Provide the (x, y) coordinate of the cell's center where the given text is located.  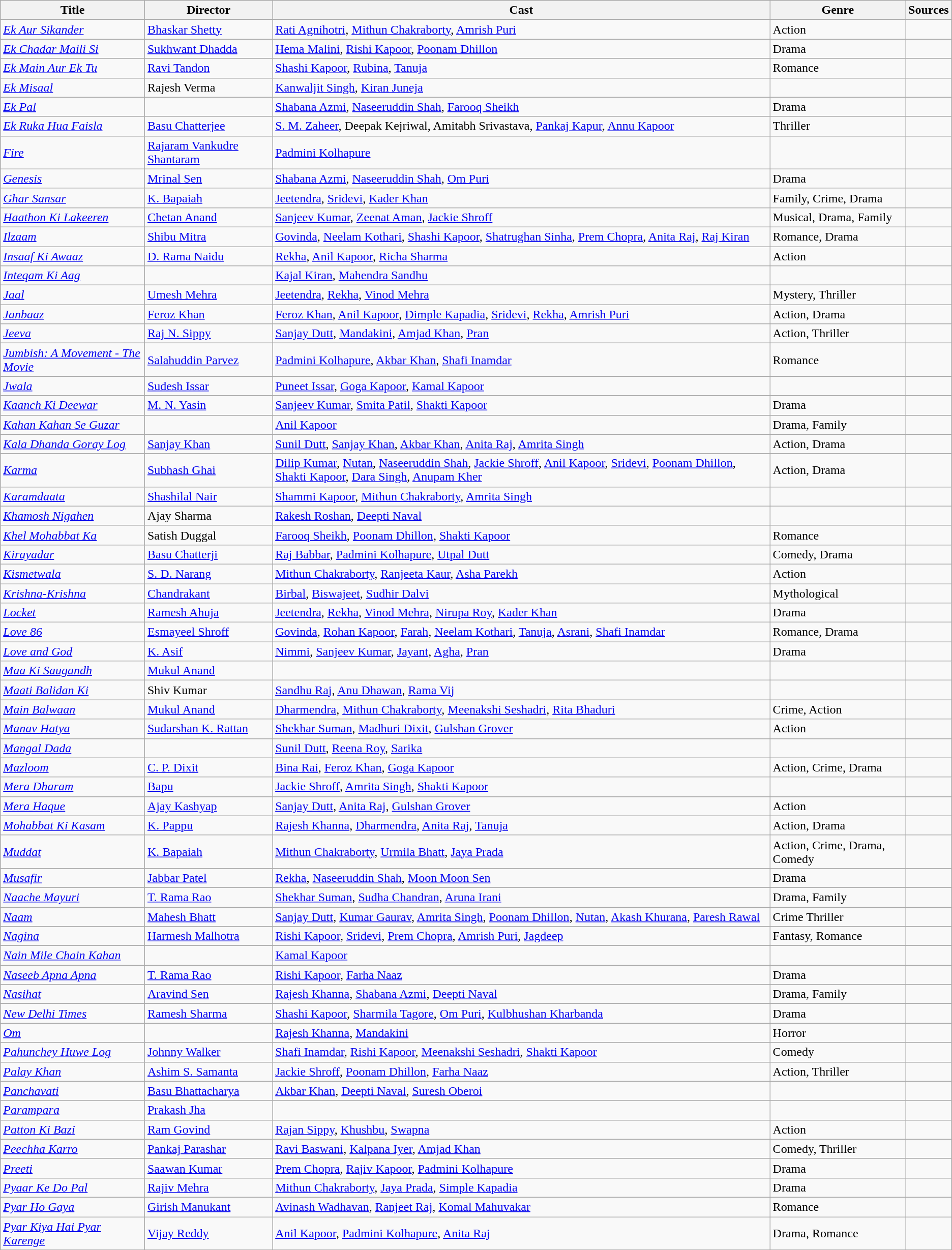
Rekha, Anil Kapoor, Richa Sharma (521, 256)
Kirayadar (73, 554)
Shashi Kapoor, Sharmila Tagore, Om Puri, Kulbhushan Kharbanda (521, 1014)
Action, Crime, Drama (838, 767)
Family, Crime, Drama (838, 198)
Khel Mohabbat Ka (73, 535)
Mahesh Bhatt (209, 917)
Mithun Chakraborty, Urmila Bhatt, Jaya Prada (521, 851)
Rajesh Khanna, Dharmendra, Anita Raj, Tanuja (521, 825)
Mohabbat Ki Kasam (73, 825)
Pyar Ho Gaya (73, 1207)
Thriller (838, 126)
Anil Kapoor (521, 425)
Rajan Sippy, Khushbu, Swapna (521, 1129)
Feroz Khan, Anil Kapoor, Dimple Kapadia, Sridevi, Rekha, Amrish Puri (521, 314)
Rajaram Vankudre Shantaram (209, 153)
Mrinal Sen (209, 178)
Basu Chatterji (209, 554)
Sanjay Khan (209, 444)
Shibu Mitra (209, 236)
Saawan Kumar (209, 1168)
Feroz Khan (209, 314)
Shabana Azmi, Naseeruddin Shah, Om Puri (521, 178)
Nasihat (73, 994)
Sudesh Issar (209, 386)
Drama, Romance (838, 1233)
Sudarshan K. Rattan (209, 729)
Rati Agnihotri, Mithun Chakraborty, Amrish Puri (521, 29)
Action, Crime, Drama, Comedy (838, 851)
Ek Main Aur Ek Tu (73, 68)
Genre (838, 10)
Ashim S. Samanta (209, 1072)
Shashilal Nair (209, 496)
Ajay Kashyap (209, 806)
Chandrakant (209, 593)
Ek Misaal (73, 87)
Jaal (73, 295)
Parampara (73, 1110)
Pyar Kiya Hai Pyar Karenge (73, 1233)
Dilip Kumar, Nutan, Naseeruddin Shah, Jackie Shroff, Anil Kapoor, Sridevi, Poonam Dhillon, Shakti Kapoor, Dara Singh, Anupam Kher (521, 470)
Ek Ruka Hua Faisla (73, 126)
Nagina (73, 936)
Kanwaljit Singh, Kiran Juneja (521, 87)
Jeeva (73, 334)
Bapu (209, 787)
Manav Hatya (73, 729)
Crime Thriller (838, 917)
Padmini Kolhapure, Akbar Khan, Shafi Inamdar (521, 360)
Comedy, Thriller (838, 1149)
Sanjeev Kumar, Zeenat Aman, Jackie Shroff (521, 217)
Avinash Wadhavan, Ranjeet Raj, Komal Mahuvakar (521, 1207)
Locket (73, 613)
Basu Chatterjee (209, 126)
Ramesh Ahuja (209, 613)
K. Asif (209, 651)
Kismetwala (73, 574)
Satish Duggal (209, 535)
Raj N. Sippy (209, 334)
Mithun Chakraborty, Ranjeeta Kaur, Asha Parekh (521, 574)
Govinda, Rohan Kapoor, Farah, Neelam Kothari, Tanuja, Asrani, Shafi Inamdar (521, 632)
Harmesh Malhotra (209, 936)
Raj Babbar, Padmini Kolhapure, Utpal Dutt (521, 554)
Mera Dharam (73, 787)
Krishna-Krishna (73, 593)
Rajesh Verma (209, 87)
D. Rama Naidu (209, 256)
Jackie Shroff, Amrita Singh, Shakti Kapoor (521, 787)
Preeti (73, 1168)
Bhaskar Shetty (209, 29)
Shekhar Suman, Sudha Chandran, Aruna Irani (521, 897)
Pyaar Ke Do Pal (73, 1187)
Aravind Sen (209, 994)
Shammi Kapoor, Mithun Chakraborty, Amrita Singh (521, 496)
Chetan Anand (209, 217)
Ilzaam (73, 236)
Umesh Mehra (209, 295)
Fire (73, 153)
Kahan Kahan Se Guzar (73, 425)
Girish Manukant (209, 1207)
Kajal Kiran, Mahendra Sandhu (521, 276)
New Delhi Times (73, 1014)
Haathon Ki Lakeeren (73, 217)
Jabbar Patel (209, 878)
Padmini Kolhapure (521, 153)
Shafi Inamdar, Rishi Kapoor, Meenakshi Seshadri, Shakti Kapoor (521, 1052)
Ajay Sharma (209, 516)
Mythological (838, 593)
Sanjeev Kumar, Smita Patil, Shakti Kapoor (521, 405)
Shiv Kumar (209, 690)
Mazloom (73, 767)
S. M. Zaheer, Deepak Kejriwal, Amitabh Srivastava, Pankaj Kapur, Annu Kapoor (521, 126)
Palay Khan (73, 1072)
Crime, Action (838, 709)
Bina Rai, Feroz Khan, Goga Kapoor (521, 767)
Hema Malini, Rishi Kapoor, Poonam Dhillon (521, 49)
Kamal Kapoor (521, 956)
Puneet Issar, Goga Kapoor, Kamal Kapoor (521, 386)
Comedy (838, 1052)
Shekhar Suman, Madhuri Dixit, Gulshan Grover (521, 729)
Nimmi, Sanjeev Kumar, Jayant, Agha, Pran (521, 651)
Sanjay Dutt, Kumar Gaurav, Amrita Singh, Poonam Dhillon, Nutan, Akash Khurana, Paresh Rawal (521, 917)
Fantasy, Romance (838, 936)
Panchavati (73, 1091)
Cast (521, 10)
C. P. Dixit (209, 767)
Comedy, Drama (838, 554)
Naache Mayuri (73, 897)
Janbaaz (73, 314)
Sunil Dutt, Sanjay Khan, Akbar Khan, Anita Raj, Amrita Singh (521, 444)
Main Balwaan (73, 709)
Maati Balidan Ki (73, 690)
Birbal, Biswajeet, Sudhir Dalvi (521, 593)
Esmayeel Shroff (209, 632)
Karma (73, 470)
Rakesh Roshan, Deepti Naval (521, 516)
Jackie Shroff, Poonam Dhillon, Farha Naaz (521, 1072)
Rajesh Khanna, Mandakini (521, 1033)
Sunil Dutt, Reena Roy, Sarika (521, 748)
Jumbish: A Movement - The Movie (73, 360)
Peechha Karro (73, 1149)
Nain Mile Chain Kahan (73, 956)
Jeetendra, Rekha, Vinod Mehra (521, 295)
Ek Chadar Maili Si (73, 49)
Sandhu Raj, Anu Dhawan, Rama Vij (521, 690)
Dharmendra, Mithun Chakraborty, Meenakshi Seshadri, Rita Bhaduri (521, 709)
Ravi Tandon (209, 68)
Anil Kapoor, Padmini Kolhapure, Anita Raj (521, 1233)
Prakash Jha (209, 1110)
Ram Govind (209, 1129)
Rajiv Mehra (209, 1187)
S. D. Narang (209, 574)
Patton Ki Bazi (73, 1129)
Khamosh Nigahen (73, 516)
Maa Ki Saugandh (73, 671)
Pankaj Parashar (209, 1149)
Prem Chopra, Rajiv Kapoor, Padmini Kolhapure (521, 1168)
Sources (929, 10)
Shashi Kapoor, Rubina, Tanuja (521, 68)
Salahuddin Parvez (209, 360)
Horror (838, 1033)
Love 86 (73, 632)
Pahunchey Huwe Log (73, 1052)
Kala Dhanda Goray Log (73, 444)
K. Pappu (209, 825)
Inteqam Ki Aag (73, 276)
Title (73, 10)
Rekha, Naseeruddin Shah, Moon Moon Sen (521, 878)
Shabana Azmi, Naseeruddin Shah, Farooq Sheikh (521, 107)
Love and God (73, 651)
Ravi Baswani, Kalpana Iyer, Amjad Khan (521, 1149)
Akbar Khan, Deepti Naval, Suresh Oberoi (521, 1091)
Naam (73, 917)
Genesis (73, 178)
Jeetendra, Rekha, Vinod Mehra, Nirupa Roy, Kader Khan (521, 613)
Jeetendra, Sridevi, Kader Khan (521, 198)
Insaaf Ki Awaaz (73, 256)
Sukhwant Dhadda (209, 49)
Musafir (73, 878)
Mera Haque (73, 806)
Ramesh Sharma (209, 1014)
Sanjay Dutt, Mandakini, Amjad Khan, Pran (521, 334)
Mangal Dada (73, 748)
Ghar Sansar (73, 198)
Rishi Kapoor, Farha Naaz (521, 975)
Govinda, Neelam Kothari, Shashi Kapoor, Shatrughan Sinha, Prem Chopra, Anita Raj, Raj Kiran (521, 236)
Sanjay Dutt, Anita Raj, Gulshan Grover (521, 806)
Basu Bhattacharya (209, 1091)
Farooq Sheikh, Poonam Dhillon, Shakti Kapoor (521, 535)
Karamdaata (73, 496)
Muddat (73, 851)
Johnny Walker (209, 1052)
Musical, Drama, Family (838, 217)
Mystery, Thriller (838, 295)
Ek Pal (73, 107)
Vijay Reddy (209, 1233)
Om (73, 1033)
Ek Aur Sikander (73, 29)
Jwala (73, 386)
Subhash Ghai (209, 470)
Rajesh Khanna, Shabana Azmi, Deepti Naval (521, 994)
M. N. Yasin (209, 405)
Mithun Chakraborty, Jaya Prada, Simple Kapadia (521, 1187)
Naseeb Apna Apna (73, 975)
Kaanch Ki Deewar (73, 405)
Director (209, 10)
Rishi Kapoor, Sridevi, Prem Chopra, Amrish Puri, Jagdeep (521, 936)
